Locate the cell with the specified text and output its [X, Y] center coordinate. 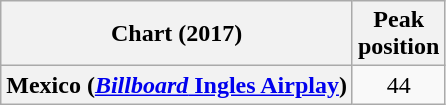
Mexico (Billboard Ingles Airplay) [177, 85]
44 [398, 85]
Chart (2017) [177, 34]
Peakposition [398, 34]
